Extract the (x, y) coordinate from the center of the cell holding the provided text.  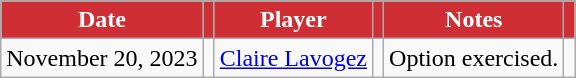
Player (293, 20)
November 20, 2023 (102, 58)
Claire Lavogez (293, 58)
Date (102, 20)
Notes (474, 20)
Option exercised. (474, 58)
